From the cell containing the given text, extract its center point as (x, y) coordinate. 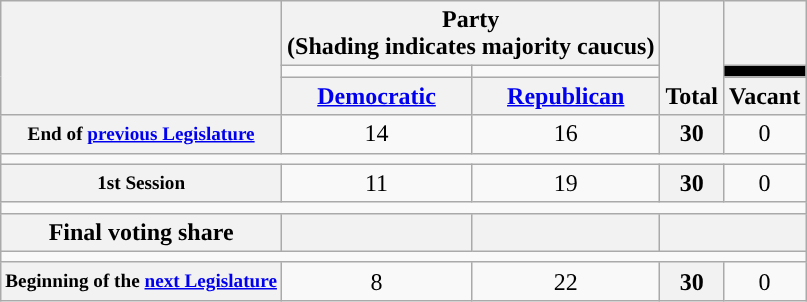
19 (566, 183)
Vacant (764, 96)
22 (566, 281)
Beginning of the next Legislature (142, 281)
Total (692, 58)
Party (Shading indicates majority caucus) (471, 34)
End of previous Legislature (142, 134)
16 (566, 134)
Final voting share (142, 232)
1st Session (142, 183)
Republican (566, 96)
14 (377, 134)
11 (377, 183)
8 (377, 281)
Democratic (377, 96)
